Extract the (X, Y) coordinate from the center of the cell holding the provided text.  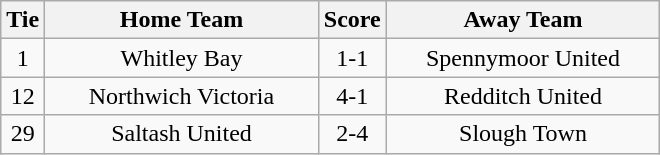
1 (23, 58)
12 (23, 96)
4-1 (352, 96)
29 (23, 134)
Score (352, 20)
Slough Town (523, 134)
Away Team (523, 20)
Redditch United (523, 96)
2-4 (352, 134)
Spennymoor United (523, 58)
Home Team (182, 20)
1-1 (352, 58)
Northwich Victoria (182, 96)
Tie (23, 20)
Whitley Bay (182, 58)
Saltash United (182, 134)
